Locate the cell with the specified text and output its (x, y) center coordinate. 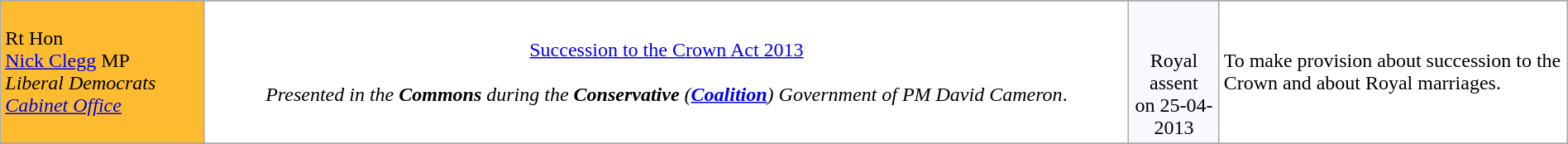
To make provision about succession to the Crown and about Royal marriages. (1393, 73)
Royal assenton 25-04-2013 (1174, 73)
Succession to the Crown Act 2013 Presented in the Commons during the Conservative (Coalition) Government of PM David Cameron. (667, 73)
Rt HonNick Clegg MPLiberal DemocratsCabinet Office (103, 73)
